Pinpoint the cell where the given text exists, returning its (x, y) midpoint coordinate. 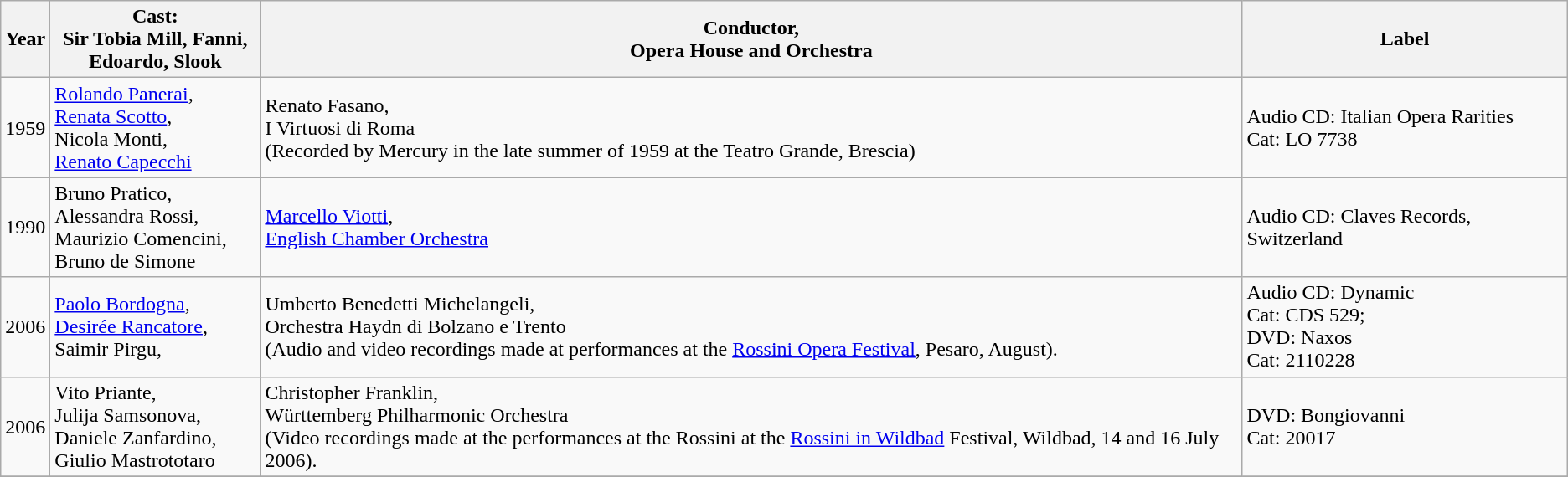
Audio CD: Claves Records, Switzerland (1405, 228)
Audio CD: Italian Opera RaritiesCat: LO 7738 (1405, 127)
Conductor,Opera House and Orchestra (751, 39)
Vito Priante,Julija Samsonova,Daniele Zanfardino,Giulio Mastrototaro (156, 427)
Bruno Pratico,Alessandra Rossi,Maurizio Comencini,Bruno de Simone (156, 228)
Year (25, 39)
Marcello Viotti,English Chamber Orchestra (751, 228)
Cast:Sir Tobia Mill, Fanni, Edoardo, Slook (156, 39)
Audio CD: DynamicCat: CDS 529;DVD: NaxosCat: 2110228 (1405, 326)
Paolo Bordogna,Desirée Rancatore,Saimir Pirgu, (156, 326)
Label (1405, 39)
DVD: Bongiovanni Cat: 20017 (1405, 427)
Rolando Panerai,Renata Scotto, Nicola Monti, Renato Capecchi (156, 127)
Renato Fasano,I Virtuosi di Roma(Recorded by Mercury in the late summer of 1959 at the Teatro Grande, Brescia) (751, 127)
1990 (25, 228)
1959 (25, 127)
